Capture the cell that displays the provided text and extract its (X, Y) central coordinate. 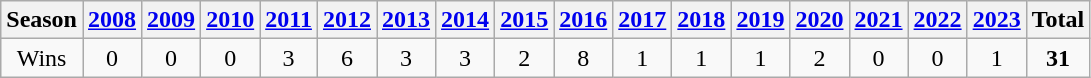
2020 (820, 20)
2019 (760, 20)
2017 (642, 20)
2022 (938, 20)
2010 (230, 20)
2023 (996, 20)
2018 (702, 20)
2016 (584, 20)
8 (584, 58)
2015 (524, 20)
2014 (466, 20)
2009 (172, 20)
2011 (289, 20)
2013 (406, 20)
6 (346, 58)
2012 (346, 20)
Wins (42, 58)
Total (1058, 20)
Season (42, 20)
31 (1058, 58)
2021 (878, 20)
2008 (112, 20)
